Return the [X, Y] coordinate for the center point of the cell that contains the specified text.  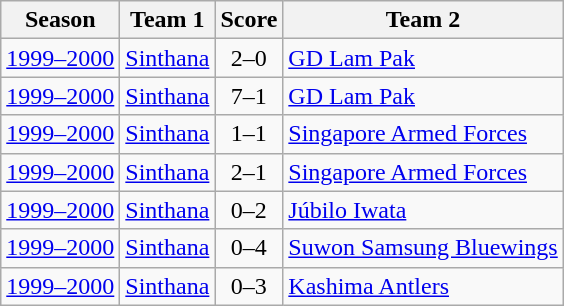
2–0 [249, 58]
1–1 [249, 134]
0–3 [249, 286]
Suwon Samsung Bluewings [423, 248]
Team 1 [168, 20]
Score [249, 20]
0–2 [249, 210]
2–1 [249, 172]
0–4 [249, 248]
Kashima Antlers [423, 286]
Season [60, 20]
Júbilo Iwata [423, 210]
7–1 [249, 96]
Team 2 [423, 20]
